From the cell containing the given text, extract its center point as [X, Y] coordinate. 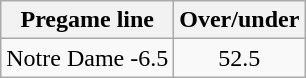
Over/under [240, 20]
Notre Dame -6.5 [88, 58]
Pregame line [88, 20]
52.5 [240, 58]
